Capture the cell that displays the provided text and extract its [X, Y] central coordinate. 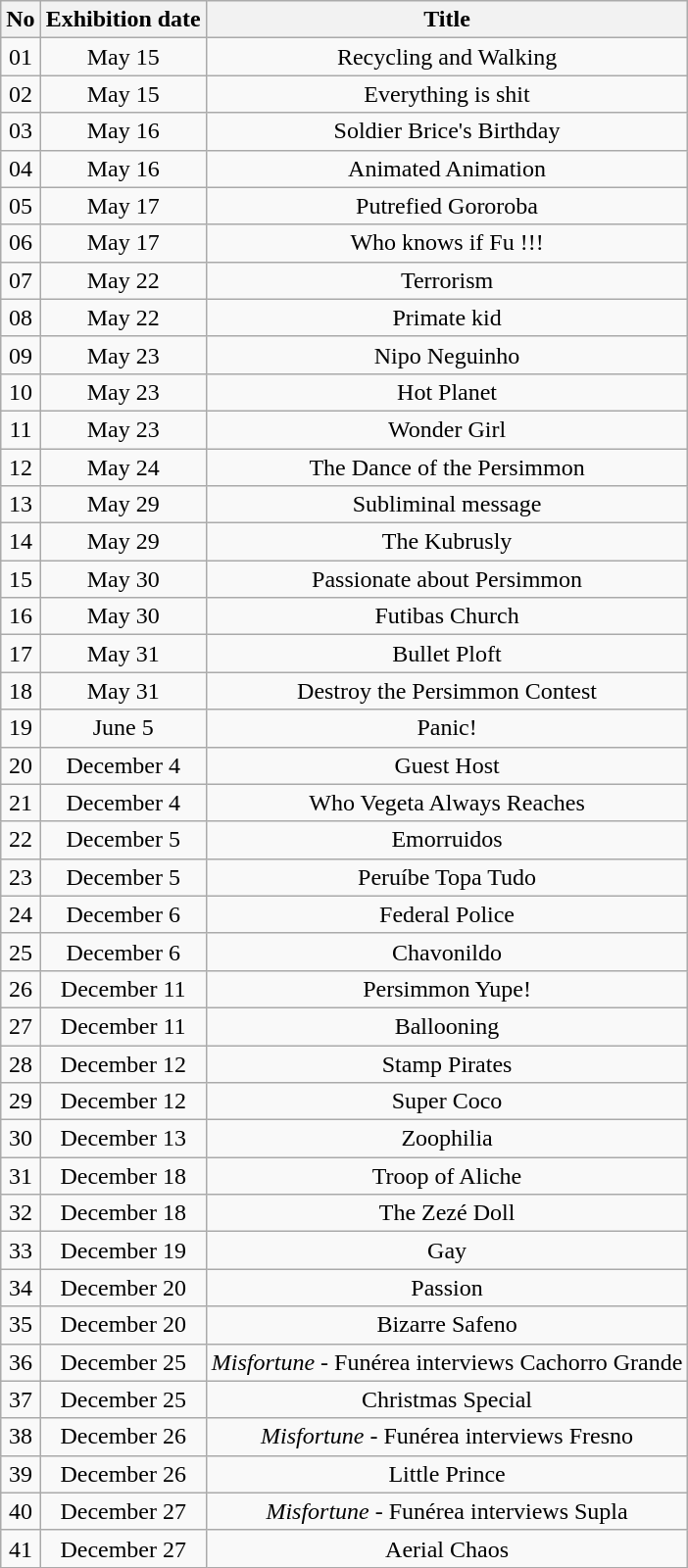
32 [21, 1213]
15 [21, 579]
Bizarre Safeno [447, 1325]
Who knows if Fu !!! [447, 243]
Super Coco [447, 1102]
40 [21, 1511]
27 [21, 1026]
06 [21, 243]
Emorruidos [447, 840]
04 [21, 169]
01 [21, 57]
The Kubrusly [447, 542]
17 [21, 654]
Nipo Neguinho [447, 355]
39 [21, 1474]
41 [21, 1548]
25 [21, 952]
Wonder Girl [447, 429]
Ballooning [447, 1026]
Everything is shit [447, 94]
Subliminal message [447, 505]
11 [21, 429]
16 [21, 616]
Zoophilia [447, 1139]
Recycling and Walking [447, 57]
Gay [447, 1250]
14 [21, 542]
Little Prince [447, 1474]
Aerial Chaos [447, 1548]
30 [21, 1139]
21 [21, 803]
26 [21, 989]
12 [21, 467]
Misfortune - Funérea interviews Supla [447, 1511]
Terrorism [447, 280]
33 [21, 1250]
The Dance of the Persimmon [447, 467]
34 [21, 1288]
Christmas Special [447, 1399]
09 [21, 355]
No [21, 20]
20 [21, 765]
Futibas Church [447, 616]
June 5 [123, 728]
Troop of Aliche [447, 1176]
03 [21, 131]
13 [21, 505]
02 [21, 94]
31 [21, 1176]
Panic! [447, 728]
Title [447, 20]
36 [21, 1362]
Who Vegeta Always Reaches [447, 803]
18 [21, 691]
Federal Police [447, 914]
19 [21, 728]
10 [21, 392]
29 [21, 1102]
Destroy the Persimmon Contest [447, 691]
Misfortune - Funérea interviews Fresno [447, 1437]
22 [21, 840]
Bullet Ploft [447, 654]
Putrefied Gororoba [447, 206]
24 [21, 914]
December 13 [123, 1139]
Animated Animation [447, 169]
Peruíbe Topa Tudo [447, 877]
Hot Planet [447, 392]
07 [21, 280]
Passionate about Persimmon [447, 579]
Persimmon Yupe! [447, 989]
23 [21, 877]
May 24 [123, 467]
December 19 [123, 1250]
Misfortune - Funérea interviews Cachorro Grande [447, 1362]
37 [21, 1399]
The Zezé Doll [447, 1213]
08 [21, 318]
Soldier Brice's Birthday [447, 131]
05 [21, 206]
35 [21, 1325]
Chavonildo [447, 952]
Guest Host [447, 765]
38 [21, 1437]
Primate kid [447, 318]
28 [21, 1063]
Exhibition date [123, 20]
Passion [447, 1288]
Stamp Pirates [447, 1063]
